Extract the [x, y] coordinate from the center of the cell holding the provided text.  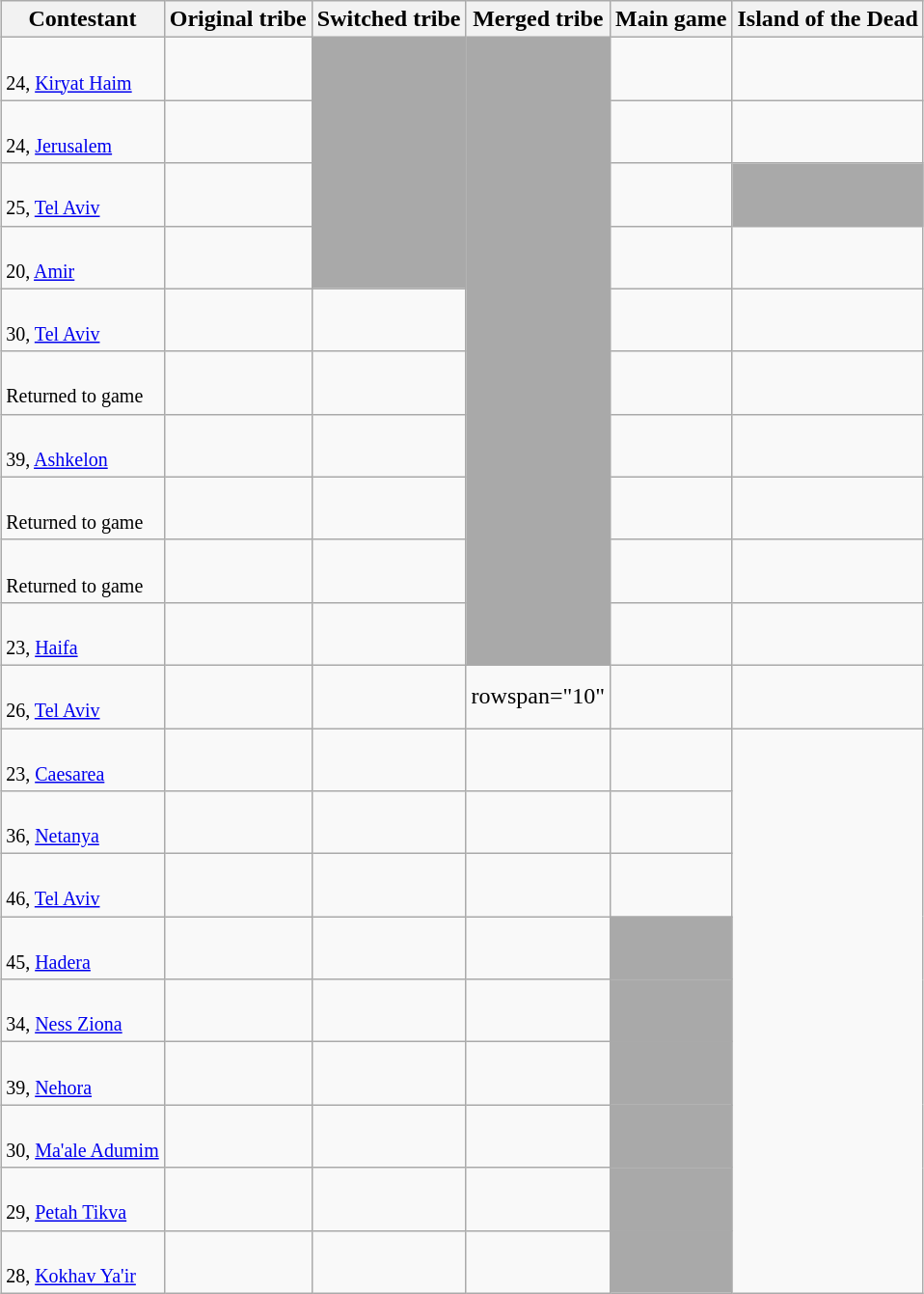
36, Netanya [83, 822]
30, Tel Aviv [83, 320]
23, Caesarea [83, 758]
30, Ma'ale Adumim [83, 1137]
Switched tribe [389, 19]
34, Ness Ziona [83, 1011]
45, Hadera [83, 948]
29, Petah Tikva [83, 1198]
20, Amir [83, 257]
23, Haifa [83, 633]
39, Nehora [83, 1073]
46, Tel Aviv [83, 886]
24, Kiryat Haim [83, 69]
Original tribe [237, 19]
rowspan="10" [538, 697]
24, Jerusalem [83, 131]
Island of the Dead [828, 19]
Contestant [83, 19]
28, Kokhav Ya'ir [83, 1262]
39, Ashkelon [83, 446]
25, Tel Aviv [83, 195]
Merged tribe [538, 19]
Main game [671, 19]
26, Tel Aviv [83, 697]
